Extract the (X, Y) coordinate from the center of the cell holding the provided text.  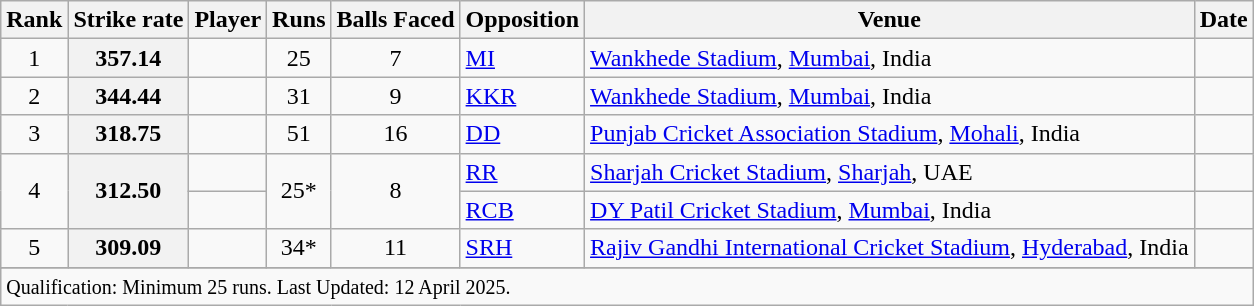
Runs (299, 20)
Opposition (522, 20)
3 (34, 134)
25* (299, 191)
25 (299, 58)
Balls Faced (396, 20)
9 (396, 96)
16 (396, 134)
318.75 (128, 134)
Venue (890, 20)
Rank (34, 20)
51 (299, 134)
Rajiv Gandhi International Cricket Stadium, Hyderabad, India (890, 248)
8 (396, 191)
31 (299, 96)
MI (522, 58)
Sharjah Cricket Stadium, Sharjah, UAE (890, 172)
Qualification: Minimum 25 runs. Last Updated: 12 April 2025. (627, 286)
7 (396, 58)
2 (34, 96)
RCB (522, 210)
Player (228, 20)
Strike rate (128, 20)
344.44 (128, 96)
Punjab Cricket Association Stadium, Mohali, India (890, 134)
KKR (522, 96)
1 (34, 58)
312.50 (128, 191)
309.09 (128, 248)
4 (34, 191)
SRH (522, 248)
11 (396, 248)
34* (299, 248)
Date (1224, 20)
357.14 (128, 58)
DD (522, 134)
RR (522, 172)
DY Patil Cricket Stadium, Mumbai, India (890, 210)
5 (34, 248)
